Return the (X, Y) coordinate for the center point of the cell that contains the specified text.  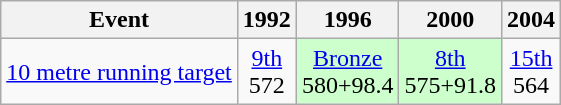
10 metre running target (120, 72)
1992 (266, 20)
15th564 (532, 72)
8th575+91.8 (450, 72)
Event (120, 20)
1996 (348, 20)
9th572 (266, 72)
Bronze580+98.4 (348, 72)
2000 (450, 20)
2004 (532, 20)
